Return the [X, Y] coordinate for the center point of the cell that contains the specified text.  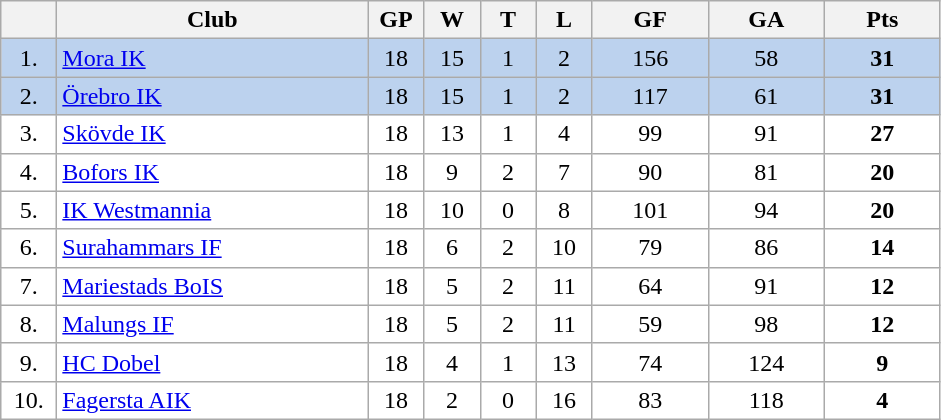
L [564, 20]
58 [766, 58]
14 [882, 248]
IK Westmannia [212, 210]
T [508, 20]
86 [766, 248]
Club [212, 20]
99 [650, 134]
59 [650, 324]
Mora IK [212, 58]
10. [29, 400]
GA [766, 20]
2. [29, 96]
27 [882, 134]
118 [766, 400]
7. [29, 286]
9. [29, 362]
74 [650, 362]
Bofors IK [212, 172]
Fagersta AIK [212, 400]
W [452, 20]
Skövde IK [212, 134]
79 [650, 248]
4. [29, 172]
6 [452, 248]
90 [650, 172]
HC Dobel [212, 362]
Malungs IF [212, 324]
GP [396, 20]
61 [766, 96]
83 [650, 400]
8 [564, 210]
8. [29, 324]
7 [564, 172]
101 [650, 210]
98 [766, 324]
156 [650, 58]
117 [650, 96]
5. [29, 210]
Mariestads BoIS [212, 286]
94 [766, 210]
6. [29, 248]
1. [29, 58]
124 [766, 362]
64 [650, 286]
Örebro IK [212, 96]
3. [29, 134]
16 [564, 400]
Surahammars IF [212, 248]
81 [766, 172]
Pts [882, 20]
GF [650, 20]
